Determine the (x, y) coordinate at the center of the cell enclosing the given text.  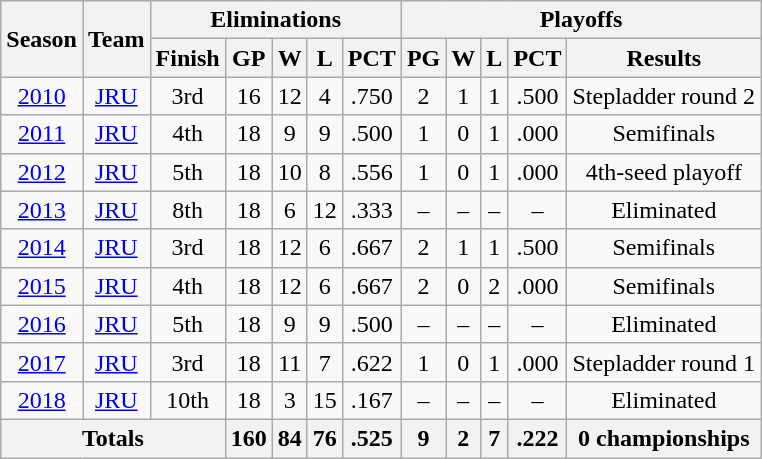
2010 (42, 96)
4 (324, 96)
2015 (42, 286)
Season (42, 39)
GP (248, 58)
Team (116, 39)
4th-seed playoff (664, 172)
2014 (42, 248)
.333 (372, 210)
PG (423, 58)
.525 (372, 438)
11 (290, 362)
2017 (42, 362)
Totals (113, 438)
8 (324, 172)
2016 (42, 324)
84 (290, 438)
Eliminations (276, 20)
3 (290, 400)
.622 (372, 362)
0 championships (664, 438)
2013 (42, 210)
10th (188, 400)
Results (664, 58)
2011 (42, 134)
10 (290, 172)
15 (324, 400)
Stepladder round 2 (664, 96)
16 (248, 96)
160 (248, 438)
76 (324, 438)
8th (188, 210)
2012 (42, 172)
.222 (538, 438)
.750 (372, 96)
.167 (372, 400)
Stepladder round 1 (664, 362)
Finish (188, 58)
2018 (42, 400)
Playoffs (580, 20)
.556 (372, 172)
